Pinpoint the cell where the given text exists, returning its (x, y) midpoint coordinate. 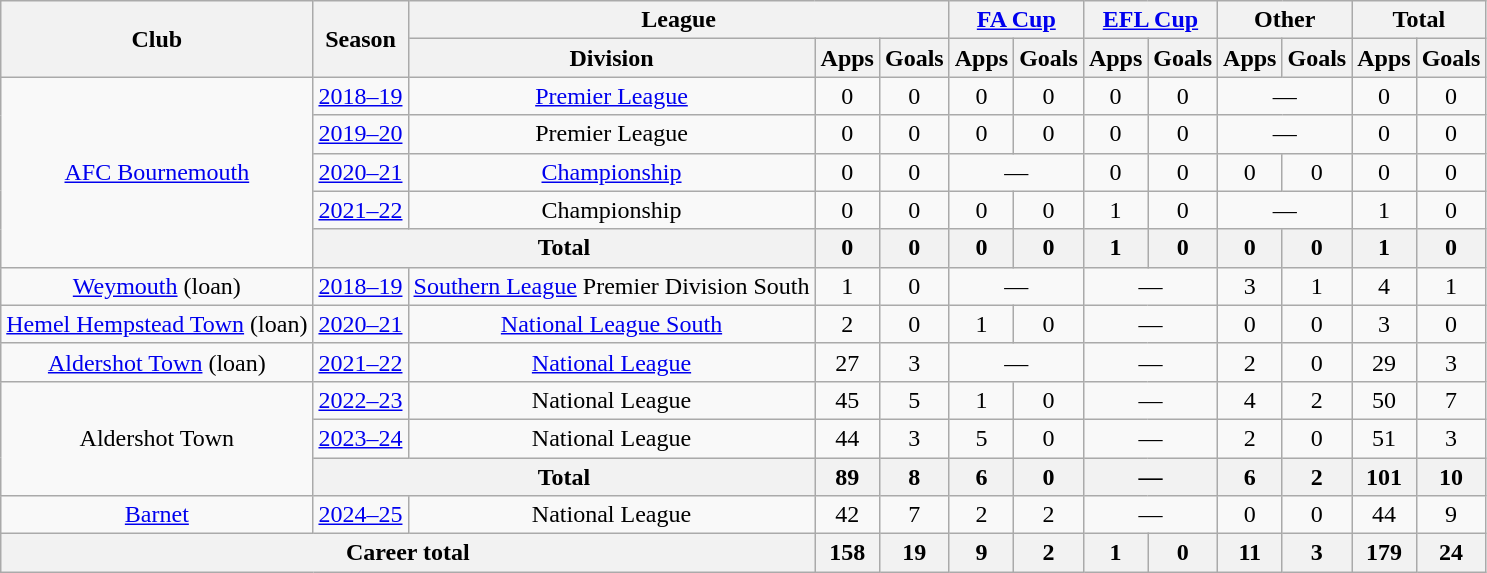
8 (914, 477)
FA Cup (1016, 20)
10 (1451, 477)
179 (1384, 553)
42 (847, 515)
EFL Cup (1150, 20)
2023–24 (360, 438)
2022–23 (360, 400)
45 (847, 400)
Aldershot Town (157, 438)
Division (612, 58)
51 (1384, 438)
89 (847, 477)
Season (360, 39)
2024–25 (360, 515)
Weymouth (loan) (157, 286)
Southern League Premier Division South (612, 286)
29 (1384, 362)
50 (1384, 400)
24 (1451, 553)
11 (1250, 553)
158 (847, 553)
Aldershot Town (loan) (157, 362)
19 (914, 553)
Barnet (157, 515)
27 (847, 362)
101 (1384, 477)
Career total (408, 553)
Other (1285, 20)
AFC Bournemouth (157, 172)
2019–20 (360, 134)
Hemel Hempstead Town (loan) (157, 324)
National League South (612, 324)
Club (157, 39)
League (678, 20)
